Pinpoint the cell where the given text exists, returning its (X, Y) midpoint coordinate. 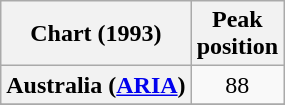
Peakposition (237, 34)
88 (237, 85)
Australia (ARIA) (96, 85)
Chart (1993) (96, 34)
